Return the [X, Y] coordinate for the center point of the cell that contains the specified text.  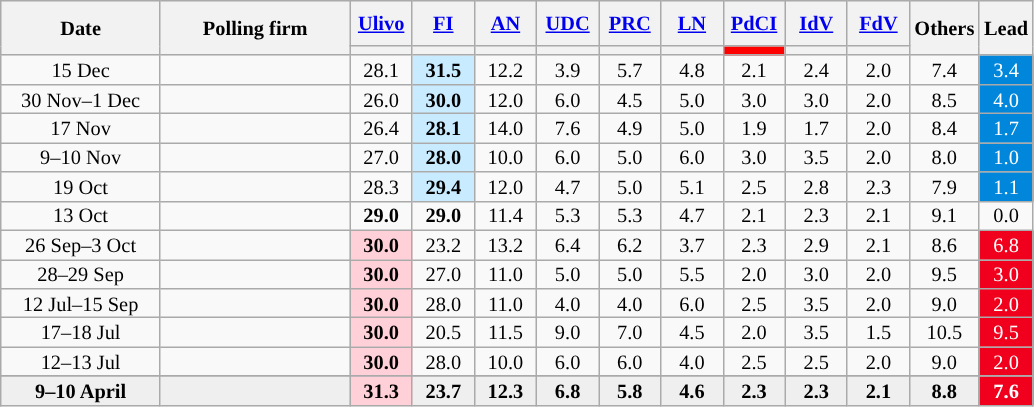
7.4 [944, 70]
30 Nov–1 Dec [81, 98]
5.7 [630, 70]
31.3 [381, 390]
8.0 [944, 156]
14.0 [505, 128]
9–10 Nov [81, 156]
6.4 [568, 244]
8.8 [944, 390]
PRC [630, 22]
5.8 [630, 390]
19 Oct [81, 186]
13 Oct [81, 216]
12–13 Jul [81, 362]
12.3 [505, 390]
13.2 [505, 244]
Lead [1006, 28]
26.4 [381, 128]
Date [81, 28]
9–10 April [81, 390]
3.4 [1006, 70]
26 Sep–3 Oct [81, 244]
AN [505, 22]
4.9 [630, 128]
12 Jul–15 Sep [81, 302]
28.3 [381, 186]
1.9 [754, 128]
26.0 [381, 98]
17 Nov [81, 128]
LN [692, 22]
Others [944, 28]
2.8 [816, 186]
20.5 [443, 332]
23.2 [443, 244]
0.0 [1006, 216]
11.4 [505, 216]
FdV [878, 22]
1.1 [1006, 186]
28–29 Sep [81, 274]
2.4 [816, 70]
10.5 [944, 332]
1.0 [1006, 156]
UDC [568, 22]
3.7 [692, 244]
FI [443, 22]
15 Dec [81, 70]
6.2 [630, 244]
7.9 [944, 186]
23.7 [443, 390]
3.9 [568, 70]
4.8 [692, 70]
31.5 [443, 70]
Ulivo [381, 22]
9.1 [944, 216]
12.2 [505, 70]
5.1 [692, 186]
8.5 [944, 98]
1.5 [878, 332]
PdCI [754, 22]
2.9 [816, 244]
29.4 [443, 186]
17–18 Jul [81, 332]
4.6 [692, 390]
IdV [816, 22]
8.4 [944, 128]
Polling firm [255, 28]
7.0 [630, 332]
8.6 [944, 244]
11.5 [505, 332]
5.5 [692, 274]
